Determine the (x, y) coordinate at the center of the cell enclosing the given text.  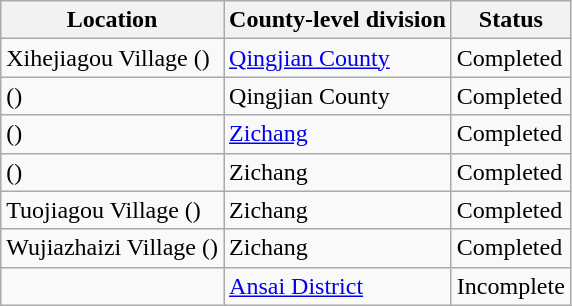
Xihejiagou Village () (112, 58)
Status (510, 20)
Tuojiagou Village () (112, 210)
Incomplete (510, 286)
Ansai District (338, 286)
County-level division (338, 20)
Location (112, 20)
Wujiazhaizi Village () (112, 248)
